From the cell containing the given text, extract its center point as [X, Y] coordinate. 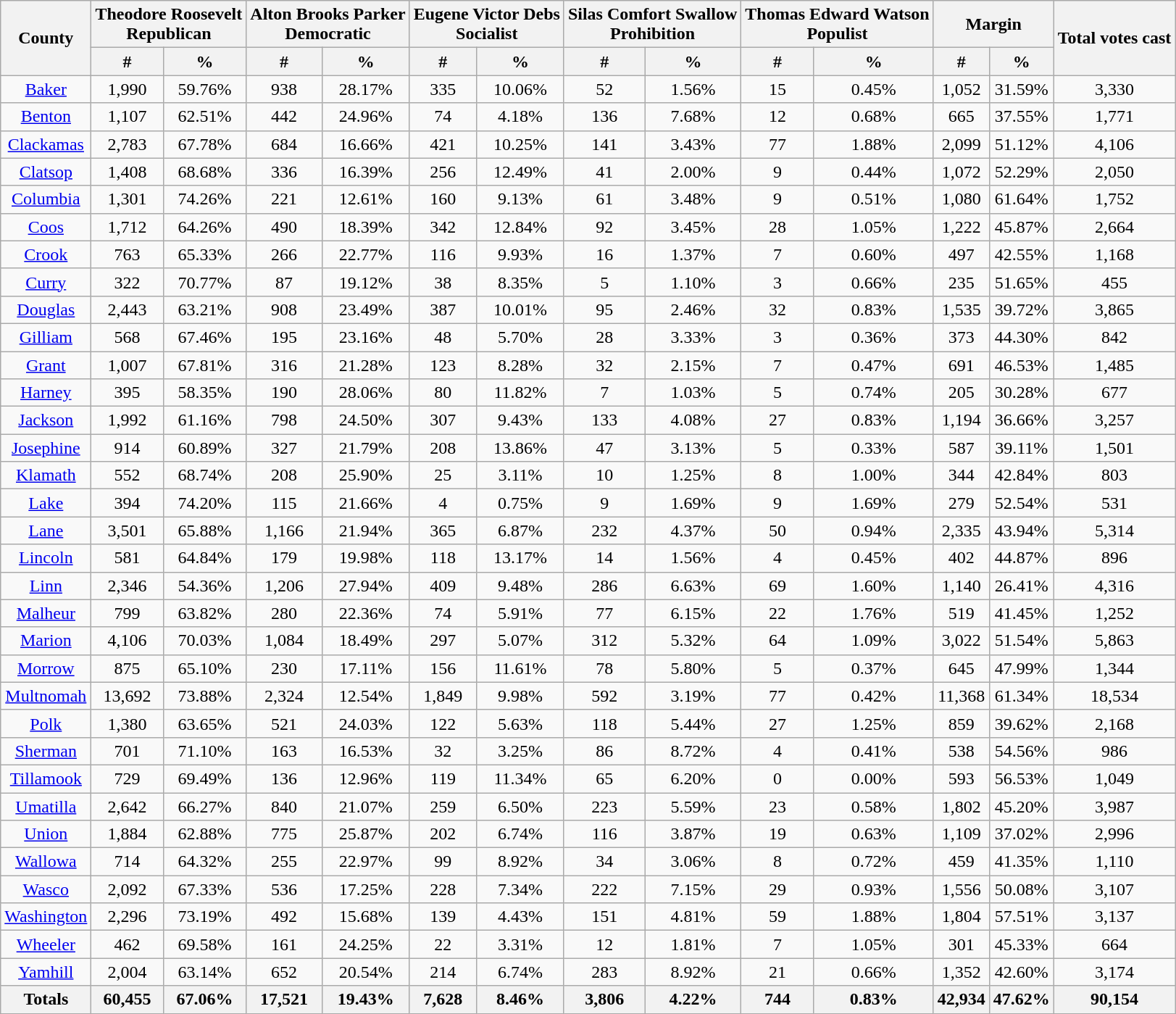
52 [604, 89]
25.90% [365, 475]
30.28% [1022, 393]
41.35% [1022, 862]
12.84% [520, 227]
24.25% [365, 944]
1,206 [284, 586]
Clackamas [46, 144]
0.75% [520, 503]
11,368 [961, 696]
205 [961, 393]
1,007 [128, 365]
2,099 [961, 144]
8.72% [693, 751]
1,252 [1114, 613]
13.86% [520, 448]
3,022 [961, 641]
123 [443, 365]
568 [128, 337]
4,316 [1114, 586]
744 [778, 1000]
Totals [46, 1000]
160 [443, 199]
Josephine [46, 448]
914 [128, 448]
4.81% [693, 917]
4.08% [693, 420]
67.81% [204, 365]
51.65% [1022, 282]
490 [284, 227]
67.06% [204, 1000]
5,863 [1114, 641]
54.56% [1022, 751]
42.84% [1022, 475]
Lincoln [46, 558]
195 [284, 337]
0.00% [874, 778]
64.84% [204, 558]
1.81% [693, 944]
19.12% [365, 282]
25 [443, 475]
Harney [46, 393]
41 [604, 172]
64.26% [204, 227]
24.03% [365, 723]
12.49% [520, 172]
7.15% [693, 889]
6.15% [693, 613]
521 [284, 723]
26.41% [1022, 586]
41.45% [1022, 613]
29 [778, 889]
66.27% [204, 807]
34 [604, 862]
592 [604, 696]
202 [443, 834]
307 [443, 420]
3.87% [693, 834]
65.88% [204, 531]
677 [1114, 393]
63.82% [204, 613]
10.06% [520, 89]
5.44% [693, 723]
859 [961, 723]
Coos [46, 227]
7.68% [693, 117]
221 [284, 199]
69.49% [204, 778]
587 [961, 448]
2,346 [128, 586]
8.35% [520, 282]
95 [604, 309]
31.59% [1022, 89]
228 [443, 889]
3,330 [1114, 89]
2.00% [693, 172]
42.55% [1022, 254]
1,771 [1114, 117]
5.32% [693, 641]
45.87% [1022, 227]
11.34% [520, 778]
896 [1114, 558]
798 [284, 420]
17,521 [284, 1000]
63.14% [204, 972]
230 [284, 668]
15 [778, 89]
3,107 [1114, 889]
763 [128, 254]
2,050 [1114, 172]
Union [46, 834]
21.07% [365, 807]
3,806 [604, 1000]
43.94% [1022, 531]
255 [284, 862]
11.82% [520, 393]
235 [961, 282]
336 [284, 172]
1,168 [1114, 254]
119 [443, 778]
9.48% [520, 586]
12.61% [365, 199]
61.64% [1022, 199]
65.10% [204, 668]
62.51% [204, 117]
1.03% [693, 393]
3.43% [693, 144]
222 [604, 889]
1,804 [961, 917]
23.49% [365, 309]
67.46% [204, 337]
1,072 [961, 172]
67.78% [204, 144]
232 [604, 531]
1.76% [874, 613]
3,501 [128, 531]
64.32% [204, 862]
2,335 [961, 531]
1,166 [284, 531]
65 [604, 778]
2,783 [128, 144]
4.22% [693, 1000]
2,642 [128, 807]
36.66% [1022, 420]
409 [443, 586]
23 [778, 807]
73.88% [204, 696]
0.47% [874, 365]
8.28% [520, 365]
87 [284, 282]
64 [778, 641]
13.17% [520, 558]
Eugene Victor DebsSocialist [487, 25]
0.33% [874, 448]
179 [284, 558]
80 [443, 393]
286 [604, 586]
3,137 [1114, 917]
9.93% [520, 254]
3,174 [1114, 972]
1,884 [128, 834]
0.41% [874, 751]
54.36% [204, 586]
Clatsop [46, 172]
Linn [46, 586]
19.98% [365, 558]
462 [128, 944]
Wasco [46, 889]
47.62% [1022, 1000]
Jackson [46, 420]
39.72% [1022, 309]
Klamath [46, 475]
13,692 [128, 696]
344 [961, 475]
60.89% [204, 448]
1.00% [874, 475]
394 [128, 503]
2,296 [128, 917]
1,501 [1114, 448]
133 [604, 420]
1.60% [874, 586]
73.19% [204, 917]
455 [1114, 282]
1,194 [961, 420]
Baker [46, 89]
256 [443, 172]
1,408 [128, 172]
1,222 [961, 227]
15.68% [365, 917]
0.94% [874, 531]
Grant [46, 365]
1,752 [1114, 199]
1.09% [874, 641]
Theodore RooseveltRepublican [169, 25]
842 [1114, 337]
395 [128, 393]
22.97% [365, 862]
21 [778, 972]
57.51% [1022, 917]
0.44% [874, 172]
139 [443, 917]
22.77% [365, 254]
3.48% [693, 199]
Washington [46, 917]
19.43% [365, 1000]
23.16% [365, 337]
12.54% [365, 696]
684 [284, 144]
Wheeler [46, 944]
1,301 [128, 199]
6.50% [520, 807]
986 [1114, 751]
21.28% [365, 365]
Thomas Edward WatsonPopulist [838, 25]
664 [1114, 944]
190 [284, 393]
17.25% [365, 889]
Total votes cast [1114, 38]
156 [443, 668]
1,849 [443, 696]
3.19% [693, 696]
5.70% [520, 337]
3.45% [693, 227]
Marion [46, 641]
61.16% [204, 420]
714 [128, 862]
52.54% [1022, 503]
0.36% [874, 337]
86 [604, 751]
24.50% [365, 420]
6.87% [520, 531]
3.33% [693, 337]
28.17% [365, 89]
335 [443, 89]
10.25% [520, 144]
0.37% [874, 668]
20.54% [365, 972]
44.87% [1022, 558]
1,344 [1114, 668]
3.11% [520, 475]
68.74% [204, 475]
Alton Brooks ParkerDemocratic [328, 25]
365 [443, 531]
3,987 [1114, 807]
6.20% [693, 778]
Sherman [46, 751]
2,168 [1114, 723]
938 [284, 89]
283 [604, 972]
4.18% [520, 117]
0 [778, 778]
387 [443, 309]
Lane [46, 531]
280 [284, 613]
1,109 [961, 834]
5.80% [693, 668]
10 [604, 475]
1,535 [961, 309]
69.58% [204, 944]
297 [443, 641]
266 [284, 254]
373 [961, 337]
Polk [46, 723]
1,049 [1114, 778]
9.43% [520, 420]
78 [604, 668]
63.21% [204, 309]
51.54% [1022, 641]
70.77% [204, 282]
342 [443, 227]
2.46% [693, 309]
701 [128, 751]
1,107 [128, 117]
39.11% [1022, 448]
69 [778, 586]
840 [284, 807]
47.99% [1022, 668]
223 [604, 807]
Gilliam [46, 337]
538 [961, 751]
1,485 [1114, 365]
74.26% [204, 199]
1,556 [961, 889]
1,712 [128, 227]
3.13% [693, 448]
59.76% [204, 89]
61 [604, 199]
312 [604, 641]
16 [604, 254]
42.60% [1022, 972]
301 [961, 944]
2,443 [128, 309]
Columbia [46, 199]
0.72% [874, 862]
5.91% [520, 613]
0.60% [874, 254]
3.31% [520, 944]
Margin [993, 25]
3.25% [520, 751]
459 [961, 862]
1,352 [961, 972]
322 [128, 282]
5.07% [520, 641]
2,324 [284, 696]
0.68% [874, 117]
Morrow [46, 668]
2,004 [128, 972]
62.88% [204, 834]
442 [284, 117]
9.98% [520, 696]
1,084 [284, 641]
775 [284, 834]
45.20% [1022, 807]
16.66% [365, 144]
552 [128, 475]
803 [1114, 475]
7.34% [520, 889]
2,996 [1114, 834]
492 [284, 917]
536 [284, 889]
214 [443, 972]
18.49% [365, 641]
38 [443, 282]
1.37% [693, 254]
497 [961, 254]
0.63% [874, 834]
Benton [46, 117]
581 [128, 558]
16.39% [365, 172]
163 [284, 751]
50 [778, 531]
161 [284, 944]
652 [284, 972]
1,140 [961, 586]
25.87% [365, 834]
42,934 [961, 1000]
7,628 [443, 1000]
37.55% [1022, 117]
4.43% [520, 917]
Lake [46, 503]
45.33% [1022, 944]
46.53% [1022, 365]
10.01% [520, 309]
17.11% [365, 668]
63.65% [204, 723]
0.74% [874, 393]
279 [961, 503]
3,865 [1114, 309]
99 [443, 862]
8.46% [520, 1000]
27.94% [365, 586]
259 [443, 807]
47 [604, 448]
593 [961, 778]
1,110 [1114, 862]
Curry [46, 282]
1,052 [961, 89]
67.33% [204, 889]
52.29% [1022, 172]
0.93% [874, 889]
3.06% [693, 862]
44.30% [1022, 337]
Multnomah [46, 696]
74.20% [204, 503]
18,534 [1114, 696]
122 [443, 723]
59 [778, 917]
519 [961, 613]
2.15% [693, 365]
421 [443, 144]
12.96% [365, 778]
Silas Comfort SwallowProhibition [652, 25]
37.02% [1022, 834]
65.33% [204, 254]
90,154 [1114, 1000]
60,455 [128, 1000]
50.08% [1022, 889]
645 [961, 668]
691 [961, 365]
799 [128, 613]
665 [961, 117]
402 [961, 558]
56.53% [1022, 778]
70.03% [204, 641]
2,664 [1114, 227]
327 [284, 448]
1,380 [128, 723]
21.66% [365, 503]
875 [128, 668]
16.53% [365, 751]
115 [284, 503]
Yamhill [46, 972]
68.68% [204, 172]
County [46, 38]
18.39% [365, 227]
729 [128, 778]
1.10% [693, 282]
11.61% [520, 668]
5.59% [693, 807]
151 [604, 917]
Malheur [46, 613]
0.58% [874, 807]
28.06% [365, 393]
48 [443, 337]
316 [284, 365]
Umatilla [46, 807]
1,990 [128, 89]
51.12% [1022, 144]
141 [604, 144]
4.37% [693, 531]
1,802 [961, 807]
39.62% [1022, 723]
3,257 [1114, 420]
9.13% [520, 199]
Douglas [46, 309]
71.10% [204, 751]
61.34% [1022, 696]
24.96% [365, 117]
0.42% [874, 696]
2,092 [128, 889]
908 [284, 309]
5,314 [1114, 531]
531 [1114, 503]
21.94% [365, 531]
19 [778, 834]
Tillamook [46, 778]
1,992 [128, 420]
14 [604, 558]
Wallowa [46, 862]
1,080 [961, 199]
92 [604, 227]
22.36% [365, 613]
Crook [46, 254]
5.63% [520, 723]
58.35% [204, 393]
0.51% [874, 199]
6.63% [693, 586]
21.79% [365, 448]
